From the cell containing the given text, extract its center point as [x, y] coordinate. 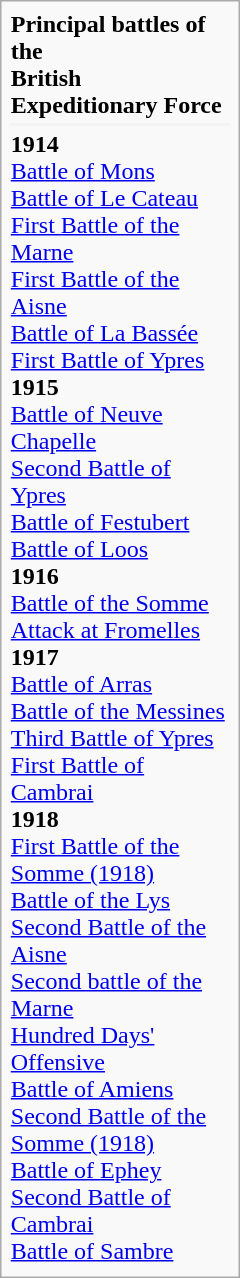
Principal battles of theBritish Expeditionary Force [120, 64]
